Output the (x, y) coordinate of the center of the cell containing the given text.  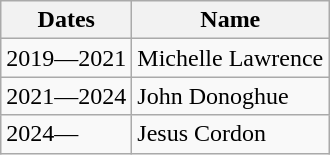
Michelle Lawrence (230, 58)
John Donoghue (230, 96)
Dates (66, 20)
Jesus Cordon (230, 134)
2024— (66, 134)
Name (230, 20)
2019—2021 (66, 58)
2021—2024 (66, 96)
